Output the (x, y) coordinate of the center of the cell containing the given text.  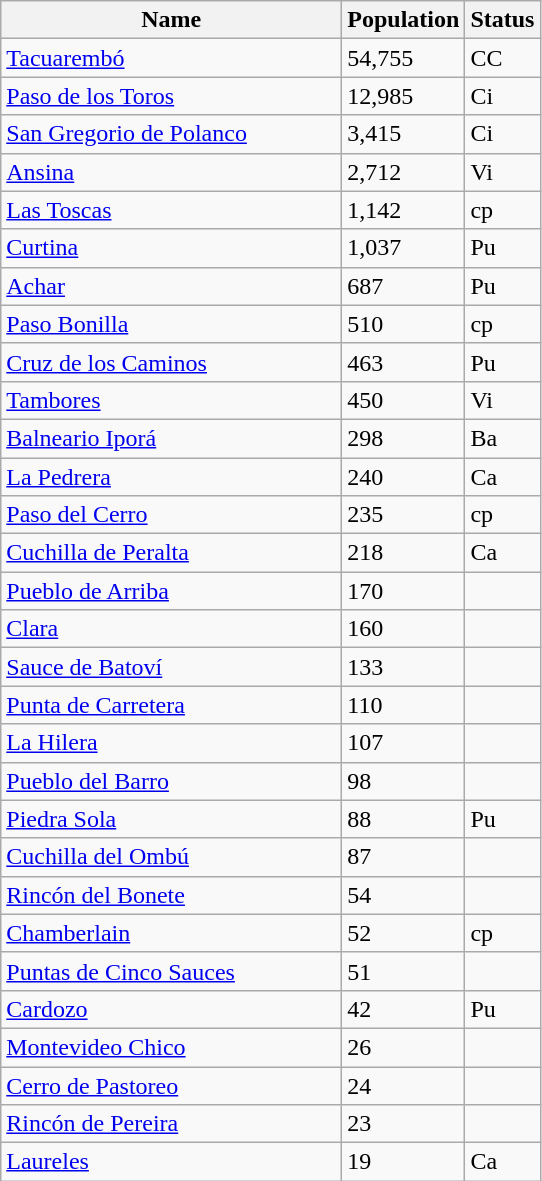
218 (404, 553)
Punta de Carretera (172, 705)
235 (404, 515)
Piedra Sola (172, 819)
Status (502, 20)
450 (404, 400)
Pueblo del Barro (172, 781)
Chamberlain (172, 933)
Sauce de Batoví (172, 667)
La Hilera (172, 743)
23 (404, 1124)
La Pedrera (172, 477)
Cruz de los Caminos (172, 362)
12,985 (404, 96)
1,142 (404, 210)
160 (404, 629)
463 (404, 362)
42 (404, 1009)
298 (404, 438)
Achar (172, 286)
110 (404, 705)
Rincón de Pereira (172, 1124)
510 (404, 324)
Paso del Cerro (172, 515)
88 (404, 819)
87 (404, 857)
Tambores (172, 400)
687 (404, 286)
Ba (502, 438)
3,415 (404, 134)
Balneario Iporá (172, 438)
Cardozo (172, 1009)
Curtina (172, 248)
Cerro de Pastoreo (172, 1085)
Paso de los Toros (172, 96)
54,755 (404, 58)
Ansina (172, 172)
51 (404, 971)
52 (404, 933)
Cuchilla de Peralta (172, 553)
Name (172, 20)
CC (502, 58)
26 (404, 1047)
Montevideo Chico (172, 1047)
Tacuarembó (172, 58)
133 (404, 667)
54 (404, 895)
San Gregorio de Polanco (172, 134)
Laureles (172, 1162)
Las Toscas (172, 210)
240 (404, 477)
19 (404, 1162)
Clara (172, 629)
170 (404, 591)
Population (404, 20)
2,712 (404, 172)
Pueblo de Arriba (172, 591)
24 (404, 1085)
Puntas de Cinco Sauces (172, 971)
Rincón del Bonete (172, 895)
Paso Bonilla (172, 324)
Cuchilla del Ombú (172, 857)
98 (404, 781)
1,037 (404, 248)
107 (404, 743)
